Extract the [X, Y] coordinate from the center of the cell holding the provided text.  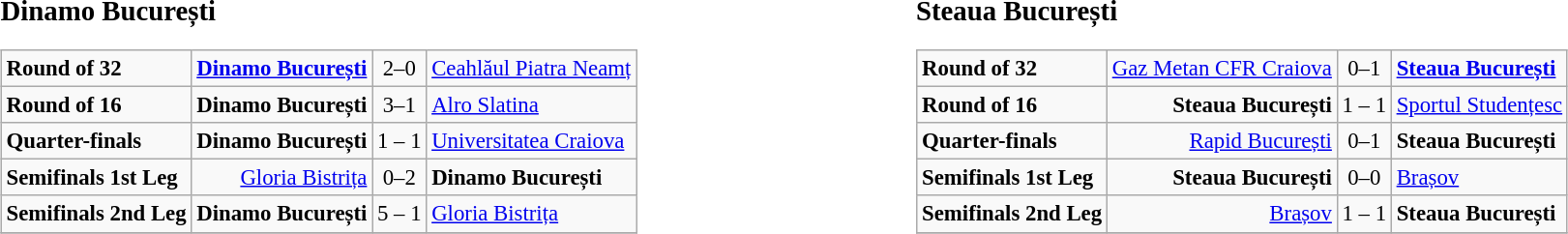
5 – 1 [399, 214]
Ceahlăul Piatra Neamț [532, 69]
Sportul Studențesc [1479, 105]
Rapid București [1222, 141]
3–1 [399, 105]
Alro Slatina [532, 105]
0–0 [1364, 178]
Gaz Metan CFR Craiova [1222, 69]
0–2 [399, 178]
Universitatea Craiova [532, 141]
2–0 [399, 69]
